Detect which cell encompasses the target text, then output its [x, y] center coordinate. 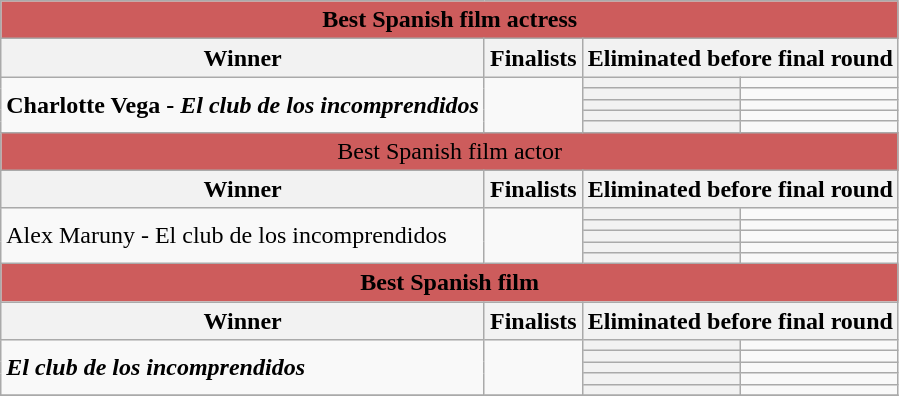
Best Spanish film [450, 283]
Best Spanish film actress [450, 20]
El club de los incomprendidos [243, 368]
Charlotte Vega - El club de los incomprendidos [243, 104]
Alex Maruny - El club de los incomprendidos [243, 236]
Best Spanish film actor [450, 151]
